Provide the [X, Y] coordinate of the cell's center where the given text is located.  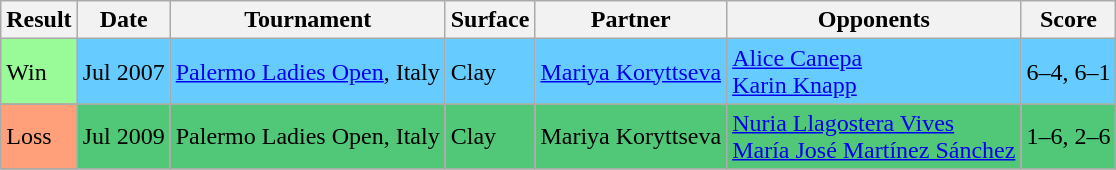
Alice Canepa Karin Knapp [874, 72]
6–4, 6–1 [1068, 72]
Nuria Llagostera Vives María José Martínez Sánchez [874, 136]
Tournament [308, 20]
Jul 2009 [124, 136]
Date [124, 20]
Surface [490, 20]
Score [1068, 20]
Partner [631, 20]
Win [39, 72]
Result [39, 20]
Opponents [874, 20]
Loss [39, 136]
1–6, 2–6 [1068, 136]
Jul 2007 [124, 72]
